For the text-containing cell, return its midpoint in (x, y) coordinate format. 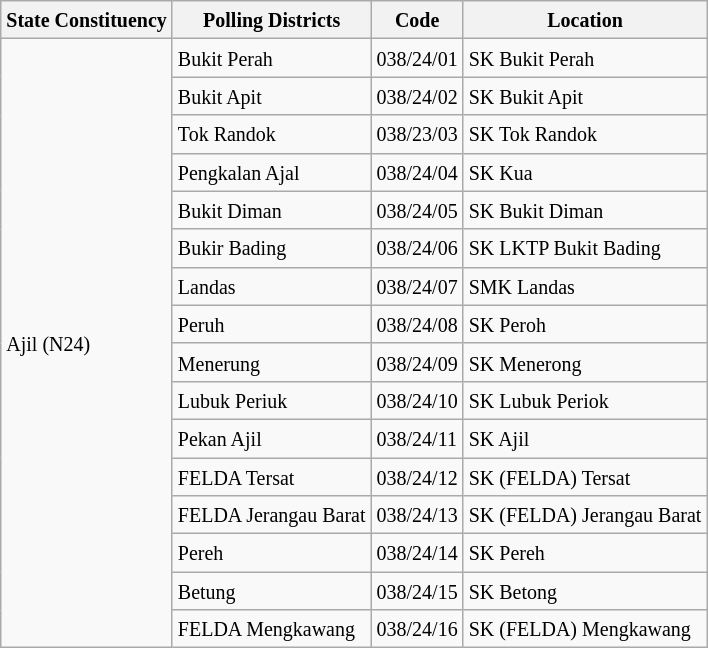
038/24/05 (417, 210)
Code (417, 20)
SK Ajil (585, 438)
SK Lubuk Periok (585, 400)
038/24/11 (417, 438)
Bukir Bading (272, 248)
Tok Randok (272, 134)
038/24/16 (417, 629)
038/24/04 (417, 172)
SK Pereh (585, 553)
Ajil (N24) (87, 344)
038/24/14 (417, 553)
Location (585, 20)
SK Menerong (585, 362)
Bukit Diman (272, 210)
Betung (272, 591)
038/24/07 (417, 286)
State Constituency (87, 20)
Polling Districts (272, 20)
Pengkalan Ajal (272, 172)
038/24/13 (417, 515)
038/24/01 (417, 58)
Bukit Perah (272, 58)
Pereh (272, 553)
Menerung (272, 362)
038/24/09 (417, 362)
FELDA Mengkawang (272, 629)
FELDA Jerangau Barat (272, 515)
038/24/10 (417, 400)
SK (FELDA) Jerangau Barat (585, 515)
SK Bukit Perah (585, 58)
Bukit Apit (272, 96)
SK Bukit Diman (585, 210)
SK Peroh (585, 324)
038/24/06 (417, 248)
038/24/02 (417, 96)
SK Tok Randok (585, 134)
FELDA Tersat (272, 477)
Lubuk Periuk (272, 400)
Peruh (272, 324)
038/24/12 (417, 477)
SK Bukit Apit (585, 96)
Landas (272, 286)
SK LKTP Bukit Bading (585, 248)
SK (FELDA) Tersat (585, 477)
038/24/15 (417, 591)
SK (FELDA) Mengkawang (585, 629)
038/23/03 (417, 134)
SK Kua (585, 172)
Pekan Ajil (272, 438)
SMK Landas (585, 286)
038/24/08 (417, 324)
SK Betong (585, 591)
